Locate the cell with the specified text and output its (x, y) center coordinate. 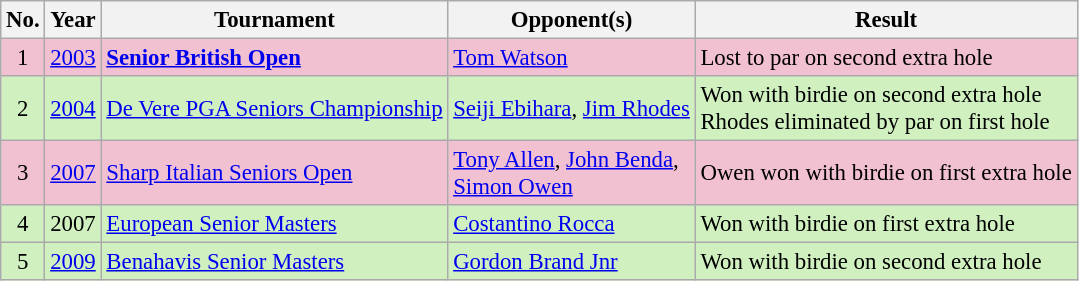
Costantino Rocca (572, 224)
1 (23, 58)
4 (23, 224)
Seiji Ebihara, Jim Rhodes (572, 108)
Senior British Open (274, 58)
Owen won with birdie on first extra hole (886, 174)
2004 (73, 108)
3 (23, 174)
Won with birdie on first extra hole (886, 224)
5 (23, 262)
2003 (73, 58)
European Senior Masters (274, 224)
Sharp Italian Seniors Open (274, 174)
Lost to par on second extra hole (886, 58)
2 (23, 108)
Tom Watson (572, 58)
Won with birdie on second extra holeRhodes eliminated by par on first hole (886, 108)
Tournament (274, 20)
No. (23, 20)
Year (73, 20)
Benahavis Senior Masters (274, 262)
Result (886, 20)
Gordon Brand Jnr (572, 262)
Won with birdie on second extra hole (886, 262)
Tony Allen, John Benda, Simon Owen (572, 174)
Opponent(s) (572, 20)
De Vere PGA Seniors Championship (274, 108)
2009 (73, 262)
